Search for the cell housing the specified text and yield its (x, y) center coordinate. 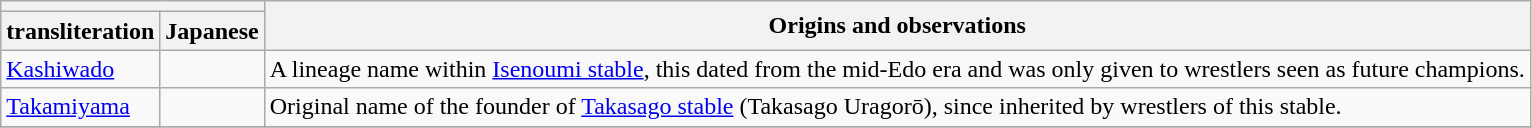
Origins and observations (897, 26)
Original name of the founder of Takasago stable (Takasago Uragorō), since inherited by wrestlers of this stable. (897, 107)
transliteration (80, 31)
Japanese (212, 31)
Takamiyama (80, 107)
Kashiwado (80, 69)
A lineage name within Isenoumi stable, this dated from the mid-Edo era and was only given to wrestlers seen as future champions. (897, 69)
